From the cell containing the given text, extract its center point as [x, y] coordinate. 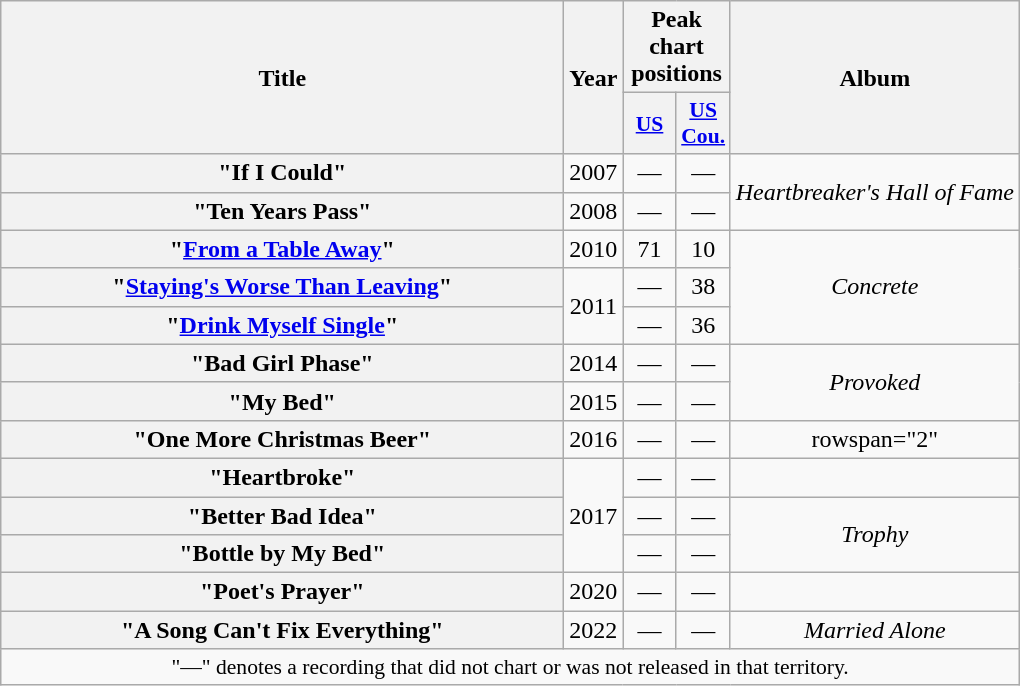
"From a Table Away" [282, 249]
10 [703, 249]
Provoked [874, 382]
"Ten Years Pass" [282, 211]
2022 [594, 630]
2010 [594, 249]
Married Alone [874, 630]
Peak chartpositions [676, 47]
Heartbreaker's Hall of Fame [874, 192]
Trophy [874, 534]
"Heartbroke" [282, 477]
Album [874, 78]
2007 [594, 173]
"Better Bad Idea" [282, 515]
"A Song Can't Fix Everything" [282, 630]
2014 [594, 363]
"If I Could" [282, 173]
2017 [594, 515]
rowspan="2" [874, 439]
38 [703, 287]
2008 [594, 211]
Concrete [874, 287]
"My Bed" [282, 401]
71 [650, 249]
2011 [594, 306]
"Drink Myself Single" [282, 325]
"Poet's Prayer" [282, 592]
USCou. [703, 124]
US [650, 124]
"Staying's Worse Than Leaving" [282, 287]
2015 [594, 401]
"—" denotes a recording that did not chart or was not released in that territory. [510, 667]
Year [594, 78]
"Bad Girl Phase" [282, 363]
"One More Christmas Beer" [282, 439]
2020 [594, 592]
36 [703, 325]
Title [282, 78]
2016 [594, 439]
"Bottle by My Bed" [282, 554]
